Output the (x, y) coordinate of the center of the cell containing the given text.  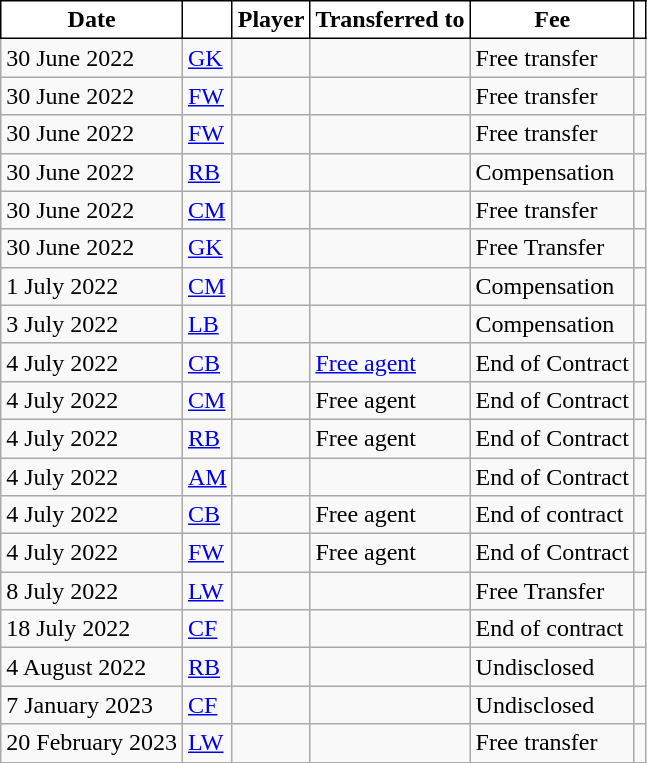
Transferred to (390, 20)
1 July 2022 (92, 286)
7 January 2023 (92, 705)
AM (207, 477)
Fee (552, 20)
3 July 2022 (92, 324)
20 February 2023 (92, 743)
4 August 2022 (92, 667)
LB (207, 324)
18 July 2022 (92, 629)
Date (92, 20)
8 July 2022 (92, 591)
Player (271, 20)
